Capture the cell that displays the provided text and extract its (X, Y) central coordinate. 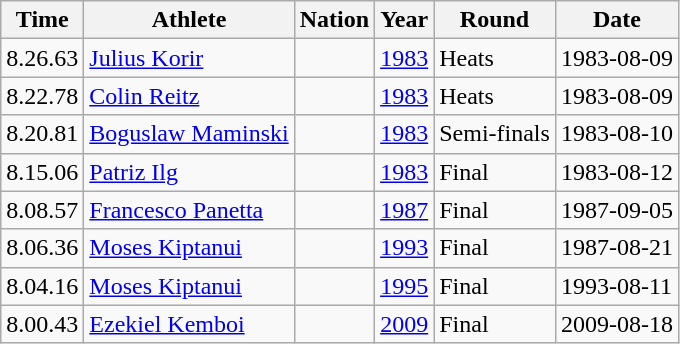
Francesco Panetta (189, 210)
Athlete (189, 20)
8.00.43 (42, 324)
1993-08-11 (616, 286)
8.08.57 (42, 210)
Nation (334, 20)
Year (404, 20)
8.22.78 (42, 96)
Julius Korir (189, 58)
Round (495, 20)
8.04.16 (42, 286)
8.20.81 (42, 134)
8.15.06 (42, 172)
1993 (404, 248)
8.06.36 (42, 248)
Ezekiel Kemboi (189, 324)
Time (42, 20)
Date (616, 20)
Colin Reitz (189, 96)
8.26.63 (42, 58)
Boguslaw Maminski (189, 134)
1983-08-10 (616, 134)
1987-08-21 (616, 248)
1983-08-12 (616, 172)
1987 (404, 210)
Semi-finals (495, 134)
1987-09-05 (616, 210)
2009-08-18 (616, 324)
Patriz Ilg (189, 172)
1995 (404, 286)
2009 (404, 324)
